Identify which cell holds the provided text, then report its [x, y] central coordinate. 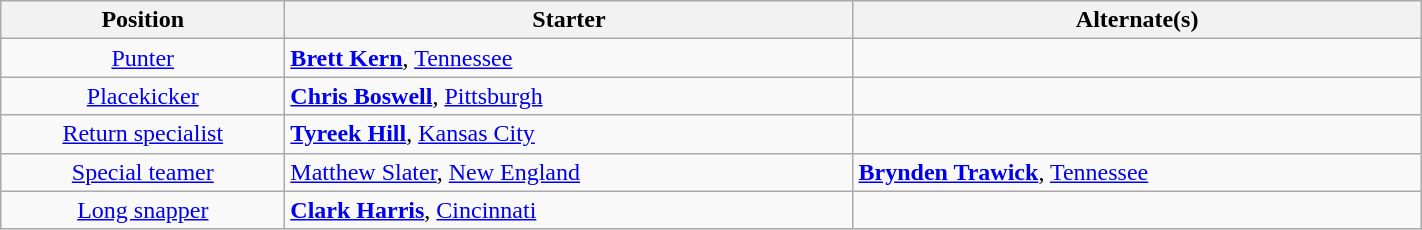
Long snapper [143, 210]
Matthew Slater, New England [569, 172]
Special teamer [143, 172]
Punter [143, 58]
Alternate(s) [1137, 20]
Brynden Trawick, Tennessee [1137, 172]
Tyreek Hill, Kansas City [569, 134]
Brett Kern, Tennessee [569, 58]
Return specialist [143, 134]
Placekicker [143, 96]
Position [143, 20]
Starter [569, 20]
Chris Boswell, Pittsburgh [569, 96]
Clark Harris, Cincinnati [569, 210]
